For the text-containing cell, return its midpoint in [X, Y] coordinate format. 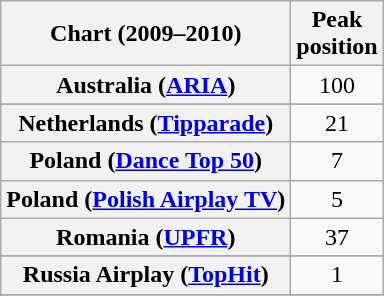
Poland (Dance Top 50) [146, 161]
Peakposition [337, 34]
Romania (UPFR) [146, 237]
Chart (2009–2010) [146, 34]
Russia Airplay (TopHit) [146, 275]
5 [337, 199]
37 [337, 237]
Australia (ARIA) [146, 85]
7 [337, 161]
Poland (Polish Airplay TV) [146, 199]
100 [337, 85]
Netherlands (Tipparade) [146, 123]
21 [337, 123]
1 [337, 275]
